Find where the given text appears and provide that cell's center as [X, Y] coordinate. 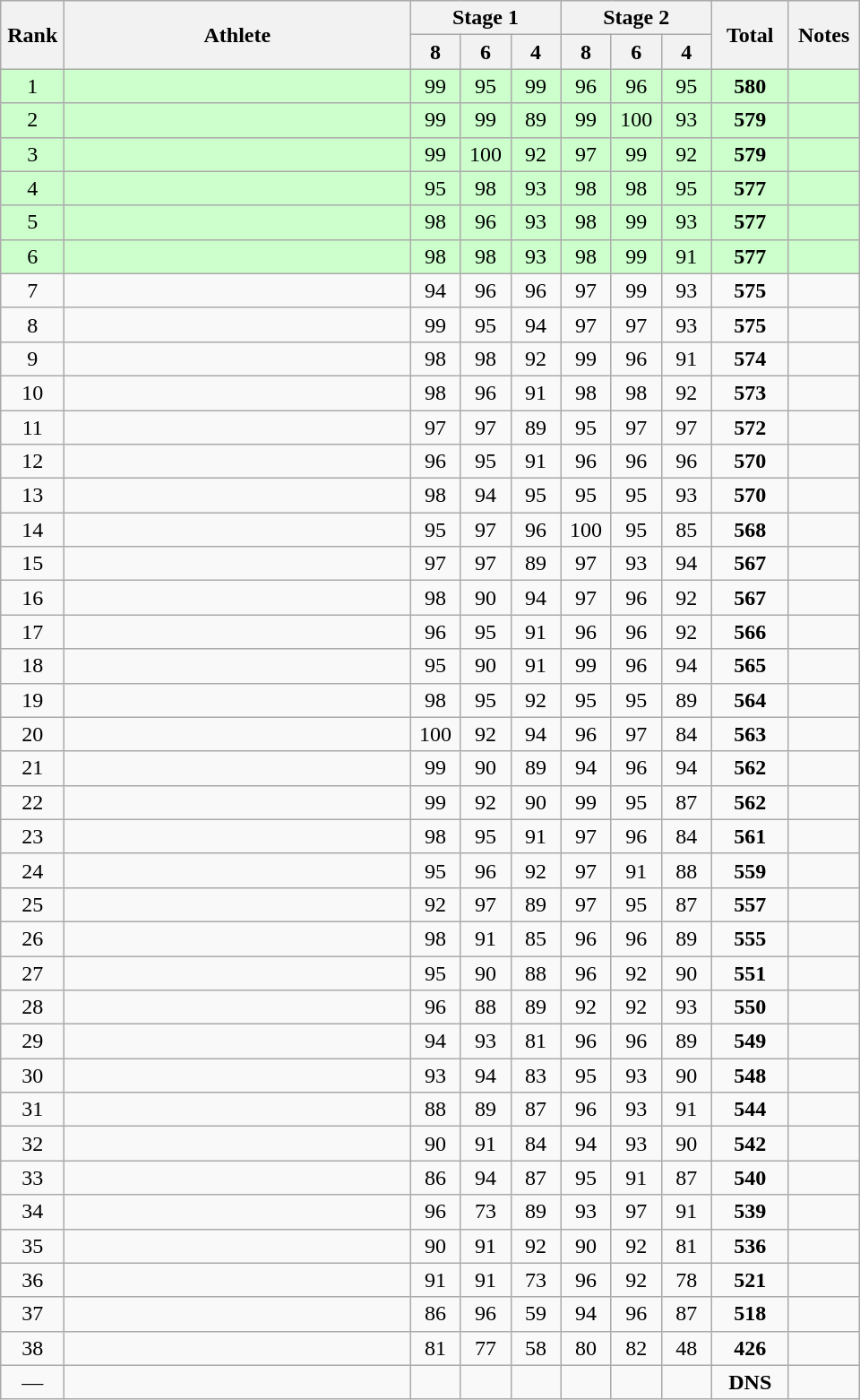
82 [636, 1348]
540 [750, 1178]
29 [32, 1041]
568 [750, 530]
11 [32, 428]
559 [750, 870]
564 [750, 700]
77 [486, 1348]
2 [32, 120]
536 [750, 1246]
Stage 1 [486, 18]
548 [750, 1076]
20 [32, 734]
24 [32, 870]
Total [750, 35]
18 [32, 666]
30 [32, 1076]
15 [32, 564]
Notes [824, 35]
21 [32, 768]
13 [32, 496]
83 [536, 1076]
563 [750, 734]
542 [750, 1144]
22 [32, 802]
80 [586, 1348]
48 [686, 1348]
544 [750, 1110]
551 [750, 972]
25 [32, 904]
12 [32, 462]
26 [32, 938]
518 [750, 1314]
566 [750, 632]
34 [32, 1212]
36 [32, 1280]
33 [32, 1178]
555 [750, 938]
521 [750, 1280]
561 [750, 836]
78 [686, 1280]
426 [750, 1348]
35 [32, 1246]
31 [32, 1110]
7 [32, 290]
59 [536, 1314]
16 [32, 598]
3 [32, 154]
14 [32, 530]
17 [32, 632]
580 [750, 86]
32 [32, 1144]
574 [750, 359]
23 [32, 836]
27 [32, 972]
58 [536, 1348]
573 [750, 393]
28 [32, 1007]
Athlete [237, 35]
19 [32, 700]
539 [750, 1212]
37 [32, 1314]
38 [32, 1348]
Rank [32, 35]
572 [750, 428]
550 [750, 1007]
DNS [750, 1382]
— [32, 1382]
9 [32, 359]
565 [750, 666]
10 [32, 393]
549 [750, 1041]
Stage 2 [636, 18]
5 [32, 222]
1 [32, 86]
557 [750, 904]
